Provide the [X, Y] coordinate of the cell's center where the given text is located.  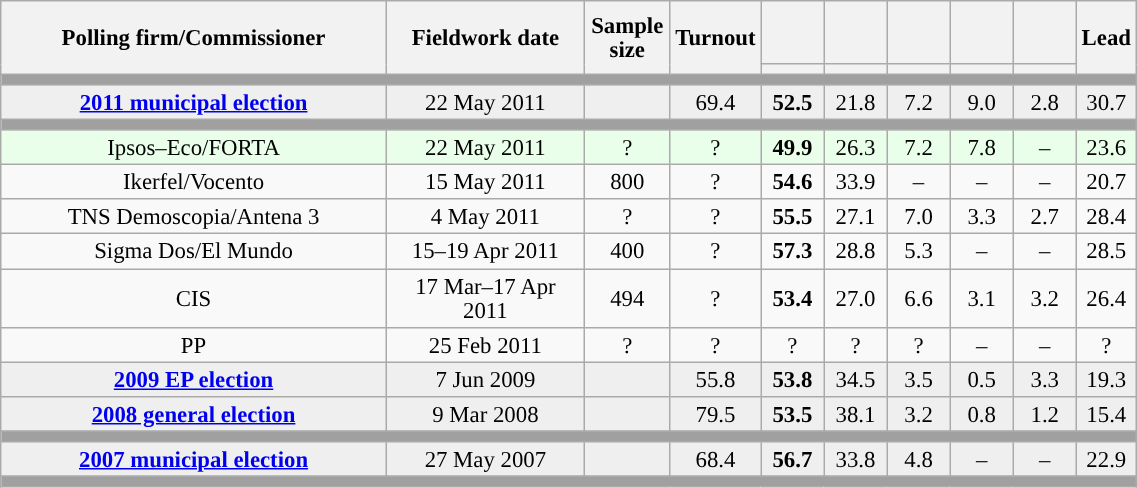
Lead [1106, 38]
28.5 [1106, 252]
7.8 [982, 148]
3.5 [918, 380]
54.6 [792, 182]
27 May 2007 [485, 460]
3.1 [982, 298]
15 May 2011 [485, 182]
Ipsos–Eco/FORTA [194, 148]
5.3 [918, 252]
2008 general election [194, 414]
Sigma Dos/El Mundo [194, 252]
34.5 [856, 380]
1.2 [1044, 414]
4.8 [918, 460]
9.0 [982, 102]
CIS [194, 298]
25 Feb 2011 [485, 344]
27.0 [856, 298]
28.4 [1106, 218]
27.1 [856, 218]
21.8 [856, 102]
6.6 [918, 298]
49.9 [792, 148]
2.7 [1044, 218]
68.4 [716, 460]
TNS Demoscopia/Antena 3 [194, 218]
4 May 2011 [485, 218]
26.4 [1106, 298]
55.8 [716, 380]
19.3 [1106, 380]
22.9 [1106, 460]
0.8 [982, 414]
Ikerfel/Vocento [194, 182]
15.4 [1106, 414]
2011 municipal election [194, 102]
30.7 [1106, 102]
79.5 [716, 414]
7.0 [918, 218]
2007 municipal election [194, 460]
28.8 [856, 252]
800 [627, 182]
23.6 [1106, 148]
PP [194, 344]
53.8 [792, 380]
9 Mar 2008 [485, 414]
7 Jun 2009 [485, 380]
20.7 [1106, 182]
38.1 [856, 414]
2009 EP election [194, 380]
33.9 [856, 182]
52.5 [792, 102]
57.3 [792, 252]
55.5 [792, 218]
69.4 [716, 102]
56.7 [792, 460]
400 [627, 252]
0.5 [982, 380]
2.8 [1044, 102]
26.3 [856, 148]
Polling firm/Commissioner [194, 38]
33.8 [856, 460]
53.5 [792, 414]
17 Mar–17 Apr 2011 [485, 298]
494 [627, 298]
Fieldwork date [485, 38]
Turnout [716, 38]
53.4 [792, 298]
15–19 Apr 2011 [485, 252]
Sample size [627, 38]
